Search for the cell housing the specified text and yield its [x, y] center coordinate. 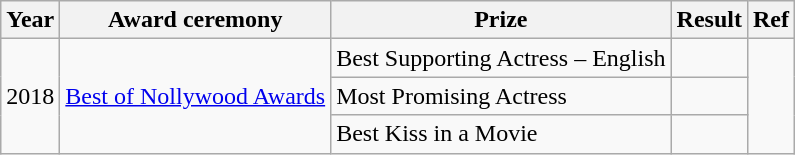
Best Kiss in a Movie [501, 134]
Most Promising Actress [501, 96]
Year [30, 20]
Ref [770, 20]
Best of Nollywood Awards [196, 96]
Prize [501, 20]
2018 [30, 96]
Award ceremony [196, 20]
Result [709, 20]
Best Supporting Actress – English [501, 58]
